For the text-containing cell, return its midpoint in (X, Y) coordinate format. 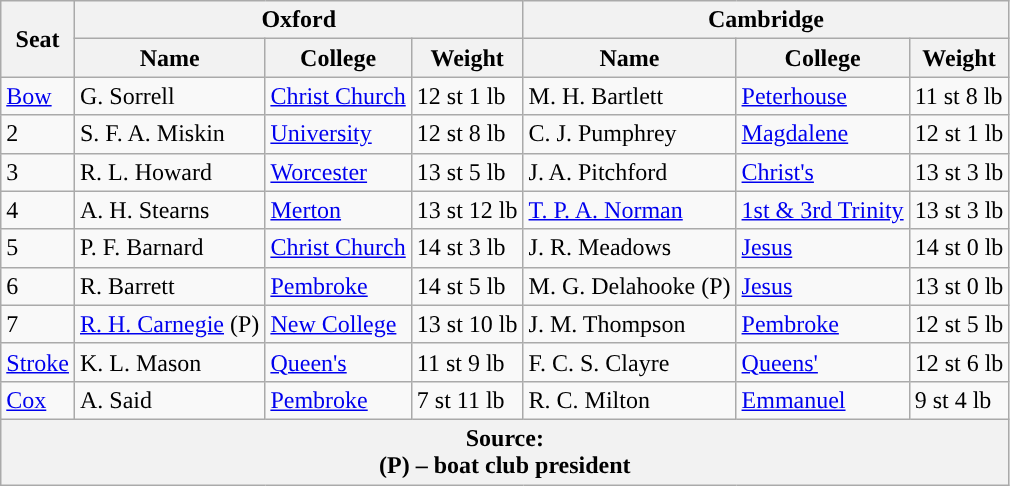
13 st 0 lb (959, 286)
13 st 10 lb (467, 324)
11 st 9 lb (467, 362)
S. F. A. Miskin (169, 134)
New College (338, 324)
1st & 3rd Trinity (822, 210)
R. H. Carnegie (P) (169, 324)
R. Barrett (169, 286)
A. H. Stearns (169, 210)
13 st 12 lb (467, 210)
Source:(P) – boat club president (505, 452)
K. L. Mason (169, 362)
14 st 0 lb (959, 248)
T. P. A. Norman (630, 210)
5 (38, 248)
12 st 6 lb (959, 362)
13 st 5 lb (467, 172)
2 (38, 134)
F. C. S. Clayre (630, 362)
M. H. Bartlett (630, 96)
9 st 4 lb (959, 400)
Oxford (298, 20)
6 (38, 286)
Bow (38, 96)
Worcester (338, 172)
Stroke (38, 362)
Peterhouse (822, 96)
12 st 8 lb (467, 134)
3 (38, 172)
University (338, 134)
Christ's (822, 172)
R. C. Milton (630, 400)
C. J. Pumphrey (630, 134)
Cambridge (766, 20)
Seat (38, 39)
4 (38, 210)
Merton (338, 210)
Emmanuel (822, 400)
J. A. Pitchford (630, 172)
Queens' (822, 362)
7 st 11 lb (467, 400)
R. L. Howard (169, 172)
M. G. Delahooke (P) (630, 286)
J. R. Meadows (630, 248)
14 st 3 lb (467, 248)
P. F. Barnard (169, 248)
14 st 5 lb (467, 286)
G. Sorrell (169, 96)
J. M. Thompson (630, 324)
12 st 5 lb (959, 324)
Magdalene (822, 134)
11 st 8 lb (959, 96)
7 (38, 324)
Cox (38, 400)
Queen's (338, 362)
A. Said (169, 400)
